For the text-containing cell, return its midpoint in [x, y] coordinate format. 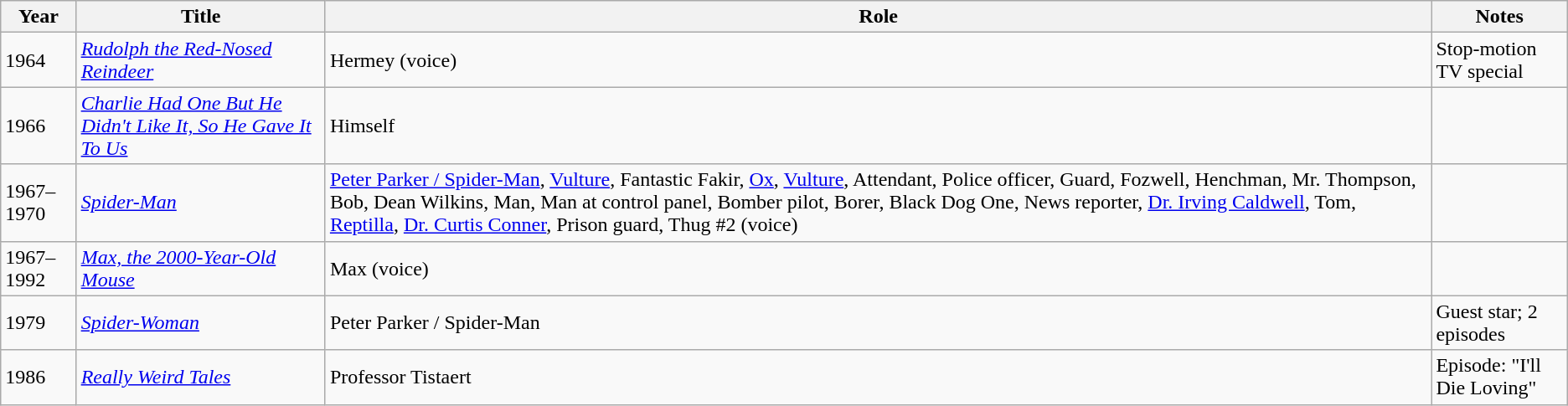
Hermey (voice) [878, 60]
Stop-motion TV special [1499, 60]
Year [39, 17]
1979 [39, 323]
Role [878, 17]
Max, the 2000-Year-Old Mouse [201, 268]
Peter Parker / Spider-Man [878, 323]
Spider-Man [201, 203]
Rudolph the Red-Nosed Reindeer [201, 60]
1986 [39, 377]
Professor Tistaert [878, 377]
Really Weird Tales [201, 377]
Spider-Woman [201, 323]
Charlie Had One But He Didn't Like It, So He Gave It To Us [201, 126]
1967–1970 [39, 203]
Guest star; 2 episodes [1499, 323]
Max (voice) [878, 268]
Notes [1499, 17]
1966 [39, 126]
1967–1992 [39, 268]
1964 [39, 60]
Title [201, 17]
Episode: "I'll Die Loving" [1499, 377]
Himself [878, 126]
